Return [x, y] of the center of cell containing provided text 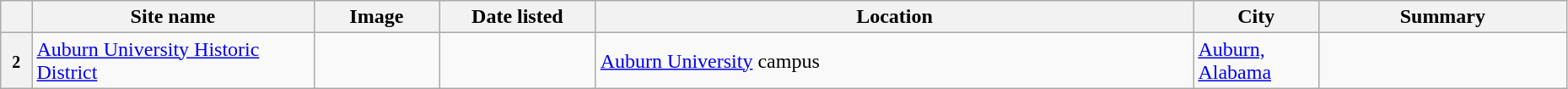
Auburn University Historic District [173, 61]
Summary [1442, 17]
City [1257, 17]
Auburn University campus [894, 61]
Auburn, Alabama [1257, 61]
Date listed [518, 17]
Image [376, 17]
2 [17, 61]
Location [894, 17]
Site name [173, 17]
